Provide the [x, y] coordinate of the cell's center where the given text is located.  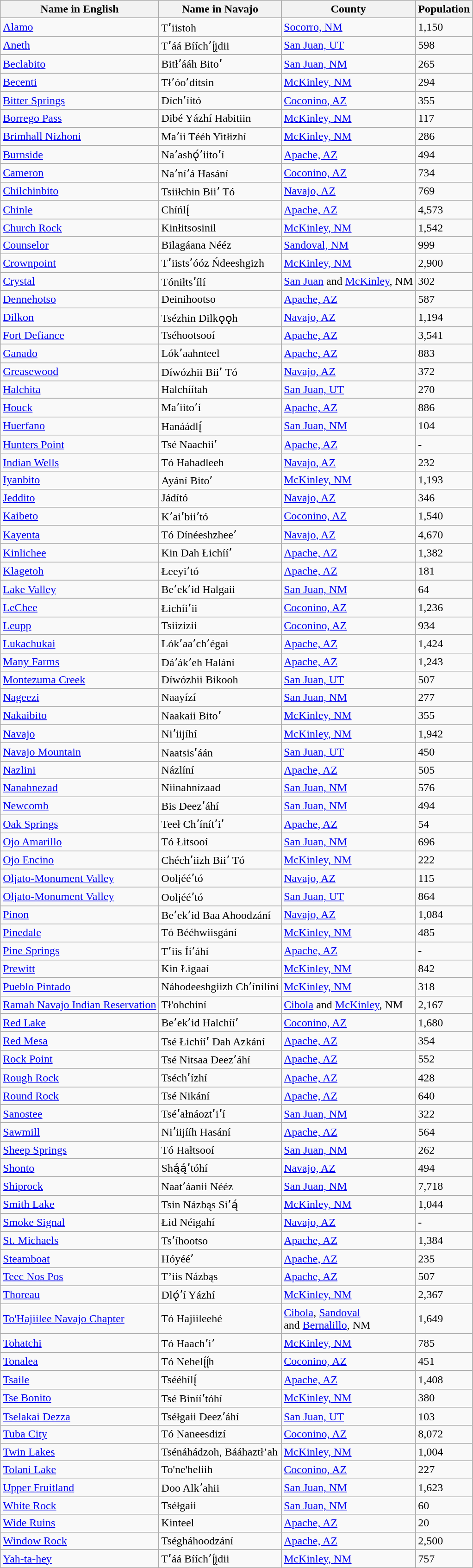
Tségháhoodzání [220, 1541]
222 [444, 860]
104 [444, 426]
Brimhall Nizhoni [80, 137]
7,718 [444, 1186]
1,150 [444, 27]
60 [444, 1506]
To'ne'heliih [220, 1469]
Round Rock [80, 1096]
428 [444, 1078]
Population [444, 9]
Halchíítah [220, 390]
Rough Rock [80, 1078]
270 [444, 390]
Klagetoh [80, 571]
505 [444, 770]
Beclabito [80, 64]
Beʼekʼid Halchííʼ [220, 1023]
Naatsisʼáán [220, 752]
Lókʼaaʼchʼégai [220, 643]
354 [444, 1041]
Ramah Navajo Indian Reservation [80, 1005]
Sandoval, NM [349, 245]
1,542 [444, 227]
Cibola, Sandovaland Bernalillo, NM [349, 1318]
LeChee [80, 608]
Tsé Nikání [220, 1096]
181 [444, 571]
Deinihootso [220, 300]
Dilkon [80, 318]
734 [444, 173]
265 [444, 64]
842 [444, 969]
Tó Nehelį́į́h [220, 1362]
1,044 [444, 1205]
Niinahnízaad [220, 787]
To'Hajiilee Navajo Chapter [80, 1318]
Pine Springs [80, 951]
Kayenta [80, 535]
103 [444, 1417]
598 [444, 45]
346 [444, 498]
1,540 [444, 516]
Burnside [80, 155]
1,382 [444, 553]
451 [444, 1362]
262 [444, 1150]
1,243 [444, 662]
Tsaile [80, 1380]
Tséhootsooí [220, 335]
Tséłgaii [220, 1506]
Tséchʼízhí [220, 1078]
4,573 [444, 210]
380 [444, 1398]
Crownpoint [80, 263]
Tó Łitsooí [220, 842]
Wide Ruins [80, 1523]
Chinle [80, 210]
Nazlini [80, 770]
4,670 [444, 535]
232 [444, 462]
Tse Bonito [80, 1398]
Bis Deezʼáhí [220, 806]
Counselor [80, 245]
450 [444, 752]
Red Mesa [80, 1041]
T’iis Názbąs [220, 1277]
Navajo Mountain [80, 752]
785 [444, 1343]
20 [444, 1523]
Teec Nos Pos [80, 1277]
Jádító [220, 498]
Beʼekʼid Baa Ahoodzání [220, 915]
Tł'ohchiní [220, 1005]
886 [444, 408]
552 [444, 1059]
318 [444, 987]
Ganado [80, 353]
Doo Alkʼahii [220, 1487]
227 [444, 1469]
Tʼiistsʼóóz Ńdeeshgizh [220, 263]
Leupp [80, 625]
883 [444, 353]
Beʼekʼid Halgaii [220, 589]
Houck [80, 408]
Nanahnezad [80, 787]
Chíńlį́ [220, 210]
Ojo Encino [80, 860]
Tó Hałtsooí [220, 1150]
115 [444, 878]
Naayízí [220, 698]
Tłʼóoʼditsin [220, 82]
Tó Hahadleeh [220, 462]
Upper Fruitland [80, 1487]
Chéchʼiizh Biiʼ Tó [220, 860]
Bitłʼááh Bitoʼ [220, 64]
117 [444, 119]
Sheep Springs [80, 1150]
Aneth [80, 45]
Tséʼałnáoztʼiʼí [220, 1114]
Tuba City [80, 1434]
576 [444, 787]
999 [444, 245]
Naatʼáanii Nééz [220, 1186]
Dibé Yázhí Habitiin [220, 119]
Kin Łigaaí [220, 969]
864 [444, 897]
Niʼiijííh Hasání [220, 1132]
Crystal [80, 281]
Lukachukai [80, 643]
Smoke Signal [80, 1222]
Shą́ą́ʼtóhí [220, 1168]
Kinteel [220, 1523]
Niʼiijíhí [220, 734]
1,424 [444, 643]
277 [444, 698]
Bilagáana Nééz [220, 245]
Tsé Nitsaa Deezʼáhí [220, 1059]
Red Lake [80, 1023]
2,500 [444, 1541]
Name in English [80, 9]
Cameron [80, 173]
Tó Haachʼiʼ [220, 1343]
564 [444, 1132]
Łichíiʼii [220, 608]
Tsééhílį́ [220, 1380]
Prewitt [80, 969]
Tséłgaii Deezʼáhí [220, 1417]
Łeeyiʼtó [220, 571]
Bitter Springs [80, 100]
Tohatchi [80, 1343]
Tό Bééhwiisgání [220, 933]
Tselakai Dezza [80, 1417]
Hunters Point [80, 444]
Kinlichee [80, 553]
294 [444, 82]
Lókʼaahnteel [220, 353]
302 [444, 281]
Thoreau [80, 1295]
934 [444, 625]
Łid Néigahí [220, 1222]
2,367 [444, 1295]
Hanáádlį́ [220, 426]
1,236 [444, 608]
Díchʼíító [220, 100]
8,072 [444, 1434]
Iyanbito [80, 480]
587 [444, 300]
Dáʼákʼeh Halání [220, 662]
Pinon [80, 915]
Jeddito [80, 498]
Alamo [80, 27]
Chilchinbito [80, 191]
Huerfano [80, 426]
San Juan and McKinley, NM [349, 281]
1,193 [444, 480]
1,942 [444, 734]
1,408 [444, 1380]
64 [444, 589]
Newcomb [80, 806]
Tsénáhádzoh, Bááhaztł’ah [220, 1452]
1,384 [444, 1241]
1,623 [444, 1487]
1,004 [444, 1452]
Tó Hajiileehé [220, 1318]
Shonto [80, 1168]
County [349, 9]
Church Rock [80, 227]
Tsé Łichííʼ Dah Azkání [220, 1041]
696 [444, 842]
Tó Dínéeshzheeʼ [220, 535]
Ayání Bitoʼ [220, 480]
Kin Dah Łichííʼ [220, 553]
Díwózhii Bikooh [220, 680]
Tsin Názbąs Siʼą́ [220, 1205]
Window Rock [80, 1541]
1,084 [444, 915]
Tsé Naachiiʼ [220, 444]
Nakaibito [80, 716]
Greasewood [80, 372]
Náhodeeshgiizh Chʼínílíní [220, 987]
Tʼiistoh [220, 27]
485 [444, 933]
Tonalea [80, 1362]
Kʼaiʼbiiʼtó [220, 516]
St. Michaels [80, 1241]
Tsʼíhootso [220, 1241]
Maʼii Tééh Yitłizhí [220, 137]
Rock Point [80, 1059]
Navajo [80, 734]
White Rock [80, 1506]
Sanostee [80, 1114]
Steamboat [80, 1259]
Naʼníʼá Hasání [220, 173]
Dennehotso [80, 300]
Tó Naneesdizí [220, 1434]
Naakaii Bitoʼ [220, 716]
757 [444, 1559]
322 [444, 1114]
Montezuma Creek [80, 680]
Tsiizizii [220, 625]
Díwózhii Biiʼ Tó [220, 372]
Naʼashǫ́ʼiitoʼí [220, 155]
Borrego Pass [80, 119]
1,680 [444, 1023]
Halchita [80, 390]
1,194 [444, 318]
286 [444, 137]
Tʼiis Ííʼáhí [220, 951]
Shiprock [80, 1186]
Tsézhin Dilkǫǫh [220, 318]
Hóyééʼ [220, 1259]
54 [444, 824]
372 [444, 372]
Pueblo Pintado [80, 987]
769 [444, 191]
Yah-ta-hey [80, 1559]
Cibola and McKinley, NM [349, 1005]
Názlíní [220, 770]
Dlǫ́ʼí Yázhí [220, 1295]
Twin Lakes [80, 1452]
Kinłitsosinil [220, 227]
Smith Lake [80, 1205]
Maʼiitoʼí [220, 408]
235 [444, 1259]
Nageezi [80, 698]
2,900 [444, 263]
Tsiiłchin Biiʼ Tó [220, 191]
Indian Wells [80, 462]
Many Farms [80, 662]
2,167 [444, 1005]
Tolani Lake [80, 1469]
Tsé Binííʼtóhí [220, 1398]
Kaibeto [80, 516]
Lake Valley [80, 589]
Socorro, NM [349, 27]
Fort Defiance [80, 335]
Sawmill [80, 1132]
640 [444, 1096]
Teeł Chʼínítʼiʼ [220, 824]
Oak Springs [80, 824]
Pinedale [80, 933]
1,649 [444, 1318]
Ojo Amarillo [80, 842]
3,541 [444, 335]
Becenti [80, 82]
Tóniłtsʼílí [220, 281]
Name in Navajo [220, 9]
